Find where the given text appears and provide that cell's center as [x, y] coordinate. 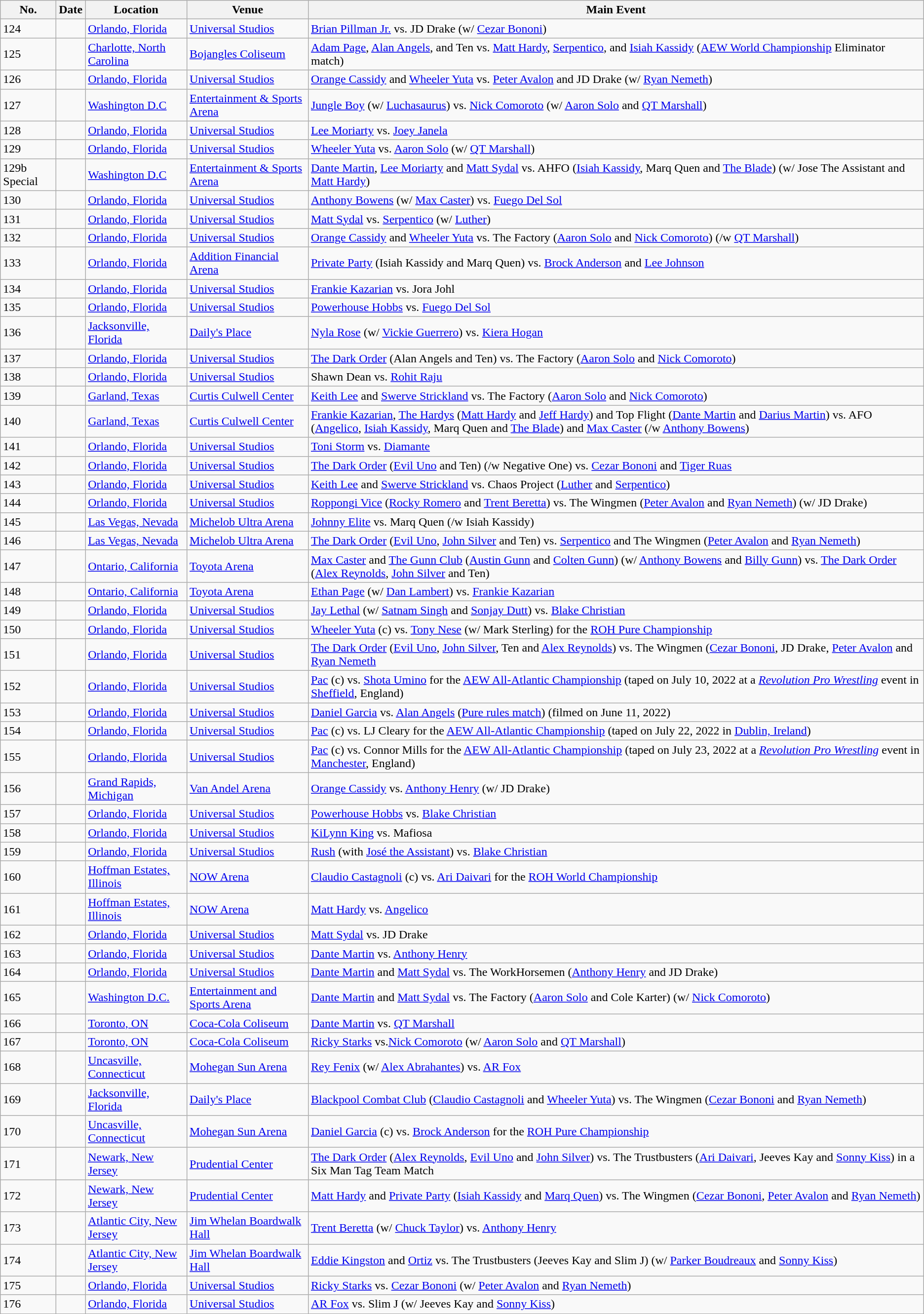
Brian Pillman Jr. vs. JD Drake (w/ Cezar Bononi) [616, 29]
151 [29, 655]
Jay Lethal (w/ Satnam Singh and Sonjay Dutt) vs. Blake Christian [616, 610]
Anthony Bowens (w/ Max Caster) vs. Fuego Del Sol [616, 200]
125 [29, 54]
Wheeler Yuta vs. Aaron Solo (w/ QT Marshall) [616, 149]
175 [29, 1285]
Matt Hardy and Private Party (Isiah Kassidy and Marq Quen) vs. The Wingmen (Cezar Bononi, Peter Avalon and Ryan Nemeth) [616, 1196]
145 [29, 522]
126 [29, 79]
No. [29, 10]
148 [29, 591]
152 [29, 687]
174 [29, 1260]
Roppongi Vice (Rocky Romero and Trent Beretta) vs. The Wingmen (Peter Avalon and Ryan Nemeth) (w/ JD Drake) [616, 503]
AR Fox vs. Slim J (w/ Jeeves Kay and Sonny Kiss) [616, 1304]
167 [29, 1042]
146 [29, 541]
142 [29, 465]
160 [29, 877]
153 [29, 712]
Pac (c) vs. LJ Cleary for the AEW All-Atlantic Championship (taped on July 22, 2022 in Dublin, Ireland) [616, 731]
The Dark Order (Evil Uno and Ten) (/w Negative One) vs. Cezar Bononi and Tiger Ruas [616, 465]
Van Andel Arena [248, 789]
Location [136, 10]
Powerhouse Hobbs vs. Blake Christian [616, 814]
Rush (with José the Assistant) vs. Blake Christian [616, 851]
The Dark Order (Evil Uno, John Silver, Ten and Alex Reynolds) vs. The Wingmen (Cezar Bononi, JD Drake, Peter Avalon and Ryan Nemeth [616, 655]
KiLynn King vs. Mafiosa [616, 833]
154 [29, 731]
136 [29, 333]
Keith Lee and Swerve Strickland vs. Chaos Project (Luther and Serpentico) [616, 484]
134 [29, 289]
Venue [248, 10]
Dante Martin vs. QT Marshall [616, 1023]
139 [29, 396]
168 [29, 1067]
Matt Sydal vs. JD Drake [616, 934]
Trent Beretta (w/ Chuck Taylor) vs. Anthony Henry [616, 1228]
Claudio Castagnoli (c) vs. Ari Daivari for the ROH World Championship [616, 877]
159 [29, 851]
141 [29, 447]
Ricky Starks vs.Nick Comoroto (w/ Aaron Solo and QT Marshall) [616, 1042]
The Dark Order (Alex Reynolds, Evil Uno and John Silver) vs. The Trustbusters (Ari Daivari, Jeeves Kay and Sonny Kiss) in a Six Man Tag Team Match [616, 1164]
Nyla Rose (w/ Vickie Guerrero) vs. Kiera Hogan [616, 333]
Entertainment and Sports Arena [248, 997]
Dante Martin vs. Anthony Henry [616, 953]
Daniel Garcia (c) vs. Brock Anderson for the ROH Pure Championship [616, 1131]
135 [29, 308]
The Dark Order (Alan Angels and Ten) vs. The Factory (Aaron Solo and Nick Comoroto) [616, 358]
Max Caster and The Gunn Club (Austin Gunn and Colten Gunn) (w/ Anthony Bowens and Billy Gunn) vs. The Dark Order (Alex Reynolds, John Silver and Ten) [616, 566]
Matt Hardy vs. Angelico [616, 909]
162 [29, 934]
150 [29, 629]
Johnny Elite vs. Marq Quen (/w Isiah Kassidy) [616, 522]
143 [29, 484]
Rey Fenix (w/ Alex Abrahantes) vs. AR Fox [616, 1067]
138 [29, 377]
137 [29, 358]
Ricky Starks vs. Cezar Bononi (w/ Peter Avalon and Ryan Nemeth) [616, 1285]
Shawn Dean vs. Rohit Raju [616, 377]
172 [29, 1196]
127 [29, 105]
Matt Sydal vs. Serpentico (w/ Luther) [616, 219]
Keith Lee and Swerve Strickland vs. The Factory (Aaron Solo and Nick Comoroto) [616, 396]
The Dark Order (Evil Uno, John Silver and Ten) vs. Serpentico and The Wingmen (Peter Avalon and Ryan Nemeth) [616, 541]
Orange Cassidy vs. Anthony Henry (w/ JD Drake) [616, 789]
Toni Storm vs. Diamante [616, 447]
Pac (c) vs. Connor Mills for the AEW All-Atlantic Championship (taped on July 23, 2022 at a Revolution Pro Wrestling event in Manchester, England) [616, 756]
133 [29, 263]
Orange Cassidy and Wheeler Yuta vs. The Factory (Aaron Solo and Nick Comoroto) (/w QT Marshall) [616, 237]
158 [29, 833]
Powerhouse Hobbs vs. Fuego Del Sol [616, 308]
Charlotte, North Carolina [136, 54]
166 [29, 1023]
161 [29, 909]
Frankie Kazarian vs. Jora Johl [616, 289]
Blackpool Combat Club (Claudio Castagnoli and Wheeler Yuta) vs. The Wingmen (Cezar Bononi and Ryan Nemeth) [616, 1100]
140 [29, 422]
169 [29, 1100]
Orange Cassidy and Wheeler Yuta vs. Peter Avalon and JD Drake (w/ Ryan Nemeth) [616, 79]
157 [29, 814]
171 [29, 1164]
Ethan Page (w/ Dan Lambert) vs. Frankie Kazarian [616, 591]
176 [29, 1304]
Grand Rapids, Michigan [136, 789]
Dante Martin and Matt Sydal vs. The WorkHorsemen (Anthony Henry and JD Drake) [616, 972]
Washington D.C. [136, 997]
Date [71, 10]
Dante Martin, Lee Moriarty and Matt Sydal vs. AHFO (Isiah Kassidy, Marq Quen and The Blade) (w/ Jose The Assistant and Matt Hardy) [616, 175]
156 [29, 789]
164 [29, 972]
155 [29, 756]
129 [29, 149]
165 [29, 997]
Dante Martin and Matt Sydal vs. The Factory (Aaron Solo and Cole Karter) (w/ Nick Comoroto) [616, 997]
Wheeler Yuta (c) vs. Tony Nese (w/ Mark Sterling) for the ROH Pure Championship [616, 629]
173 [29, 1228]
129b Special [29, 175]
170 [29, 1131]
Addition Financial Arena [248, 263]
131 [29, 219]
Private Party (Isiah Kassidy and Marq Quen) vs. Brock Anderson and Lee Johnson [616, 263]
130 [29, 200]
Eddie Kingston and Ortiz vs. The Trustbusters (Jeeves Kay and Slim J) (w/ Parker Boudreaux and Sonny Kiss) [616, 1260]
Main Event [616, 10]
Daniel Garcia vs. Alan Angels (Pure rules match) (filmed on June 11, 2022) [616, 712]
132 [29, 237]
128 [29, 130]
Bojangles Coliseum [248, 54]
Jungle Boy (w/ Luchasaurus) vs. Nick Comoroto (w/ Aaron Solo and QT Marshall) [616, 105]
163 [29, 953]
Lee Moriarty vs. Joey Janela [616, 130]
147 [29, 566]
144 [29, 503]
Pac (c) vs. Shota Umino for the AEW All-Atlantic Championship (taped on July 10, 2022 at a Revolution Pro Wrestling event in Sheffield, England) [616, 687]
Adam Page, Alan Angels, and Ten vs. Matt Hardy, Serpentico, and Isiah Kassidy (AEW World Championship Eliminator match) [616, 54]
149 [29, 610]
124 [29, 29]
